Locate the cell with the specified text and output its [X, Y] center coordinate. 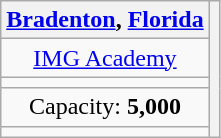
Bradenton, Florida [105, 20]
IMG Academy [105, 58]
Capacity: 5,000 [105, 107]
